Output the (x, y) coordinate of the center of the cell containing the given text.  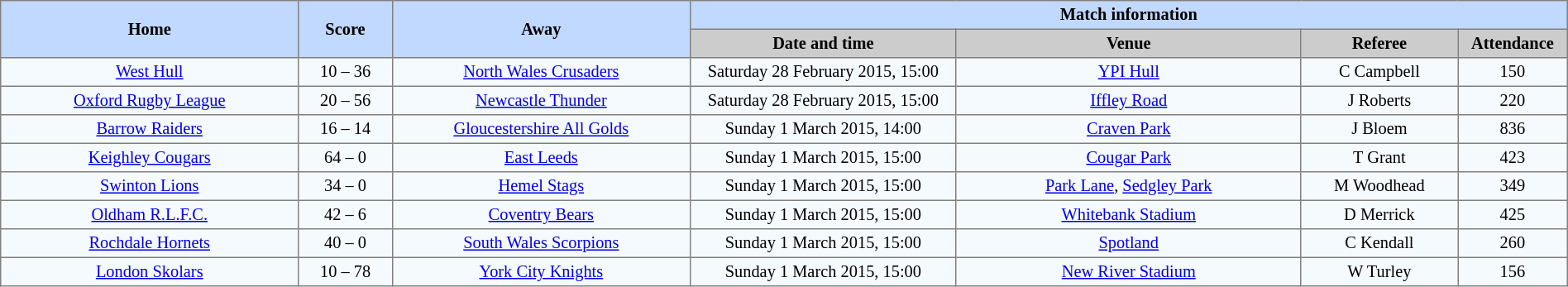
220 (1513, 100)
42 – 6 (346, 214)
J Roberts (1379, 100)
New River Stadium (1128, 271)
Keighley Cougars (150, 157)
Venue (1128, 43)
York City Knights (541, 271)
10 – 36 (346, 72)
349 (1513, 186)
Score (346, 30)
YPI Hull (1128, 72)
Referee (1379, 43)
East Leeds (541, 157)
Park Lane, Sedgley Park (1128, 186)
425 (1513, 214)
South Wales Scorpions (541, 243)
W Turley (1379, 271)
836 (1513, 129)
M Woodhead (1379, 186)
Oldham R.L.F.C. (150, 214)
Sunday 1 March 2015, 14:00 (823, 129)
Spotland (1128, 243)
20 – 56 (346, 100)
34 – 0 (346, 186)
London Skolars (150, 271)
T Grant (1379, 157)
156 (1513, 271)
260 (1513, 243)
Whitebank Stadium (1128, 214)
Hemel Stags (541, 186)
Home (150, 30)
Coventry Bears (541, 214)
64 – 0 (346, 157)
Away (541, 30)
D Merrick (1379, 214)
Oxford Rugby League (150, 100)
Date and time (823, 43)
North Wales Crusaders (541, 72)
C Campbell (1379, 72)
Iffley Road (1128, 100)
150 (1513, 72)
Attendance (1513, 43)
10 – 78 (346, 271)
423 (1513, 157)
Gloucestershire All Golds (541, 129)
Rochdale Hornets (150, 243)
Match information (1128, 15)
West Hull (150, 72)
C Kendall (1379, 243)
Cougar Park (1128, 157)
Newcastle Thunder (541, 100)
40 – 0 (346, 243)
Craven Park (1128, 129)
Barrow Raiders (150, 129)
J Bloem (1379, 129)
Swinton Lions (150, 186)
16 – 14 (346, 129)
